From the cell containing the given text, extract its center point as [X, Y] coordinate. 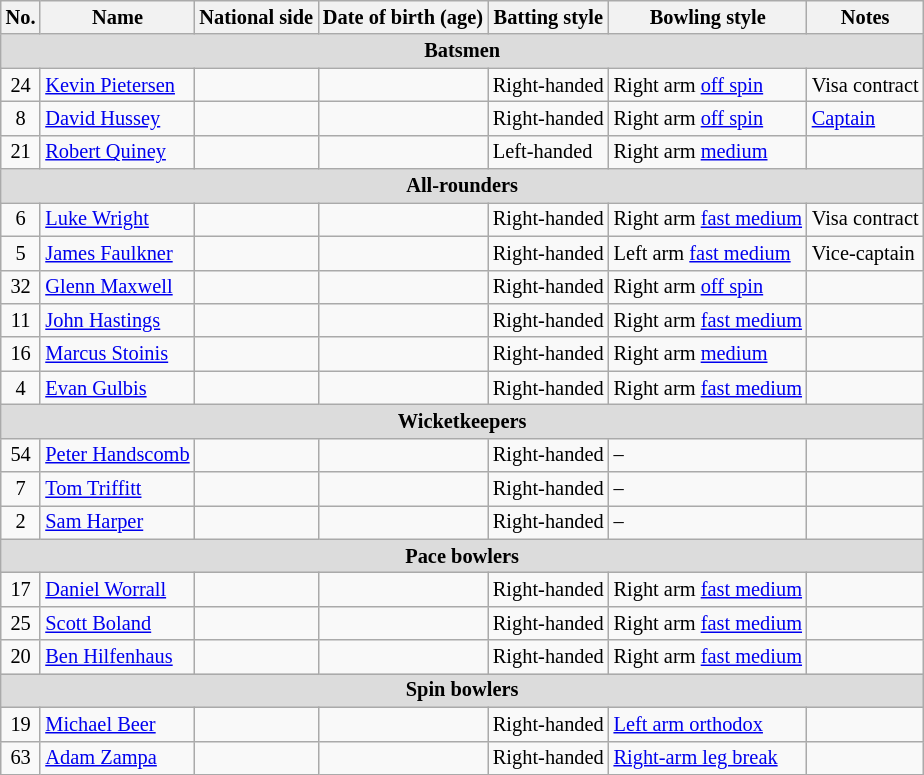
25 [21, 623]
7 [21, 489]
John Hastings [117, 320]
David Hussey [117, 118]
21 [21, 152]
Marcus Stoinis [117, 354]
8 [21, 118]
54 [21, 455]
Ben Hilfenhaus [117, 657]
Evan Gulbis [117, 388]
19 [21, 724]
16 [21, 354]
24 [21, 85]
Name [117, 17]
Vice-captain [866, 253]
Glenn Maxwell [117, 287]
Robert Quiney [117, 152]
No. [21, 17]
Tom Triffitt [117, 489]
All-rounders [462, 186]
Adam Zampa [117, 758]
Left-handed [548, 152]
Michael Beer [117, 724]
Scott Boland [117, 623]
2 [21, 522]
Left arm orthodox [708, 724]
Pace bowlers [462, 556]
Batsmen [462, 51]
Right-arm leg break [708, 758]
Left arm fast medium [708, 253]
Bowling style [708, 17]
Captain [866, 118]
Batting style [548, 17]
17 [21, 589]
Date of birth (age) [403, 17]
Sam Harper [117, 522]
Daniel Worrall [117, 589]
National side [256, 17]
5 [21, 253]
6 [21, 219]
Peter Handscomb [117, 455]
James Faulkner [117, 253]
11 [21, 320]
20 [21, 657]
Notes [866, 17]
32 [21, 287]
Luke Wright [117, 219]
Kevin Pietersen [117, 85]
Wicketkeepers [462, 421]
Spin bowlers [462, 690]
63 [21, 758]
4 [21, 388]
